Return (x, y) of the center of cell containing provided text 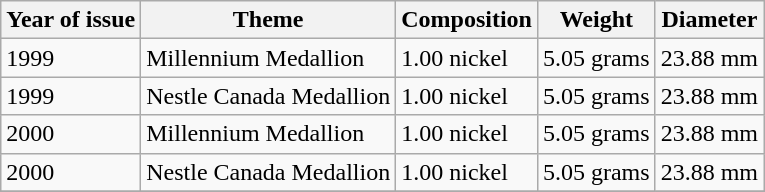
Weight (596, 20)
Composition (467, 20)
Year of issue (71, 20)
Diameter (709, 20)
Theme (268, 20)
